Detect which cell encompasses the target text, then output its (X, Y) center coordinate. 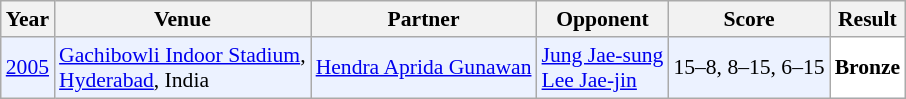
Score (748, 19)
Venue (182, 19)
15–8, 8–15, 6–15 (748, 68)
Partner (424, 19)
Opponent (603, 19)
Bronze (868, 68)
Gachibowli Indoor Stadium,Hyderabad, India (182, 68)
Result (868, 19)
Year (28, 19)
Hendra Aprida Gunawan (424, 68)
2005 (28, 68)
Jung Jae-sung Lee Jae-jin (603, 68)
